Provide the [x, y] coordinate of the cell's center where the given text is located.  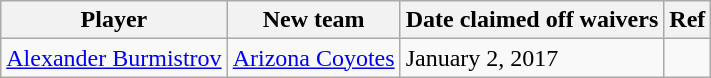
Arizona Coyotes [314, 58]
New team [314, 20]
Date claimed off waivers [532, 20]
January 2, 2017 [532, 58]
Player [114, 20]
Ref [688, 20]
Alexander Burmistrov [114, 58]
